Determine the (x, y) coordinate at the center of the cell enclosing the given text.  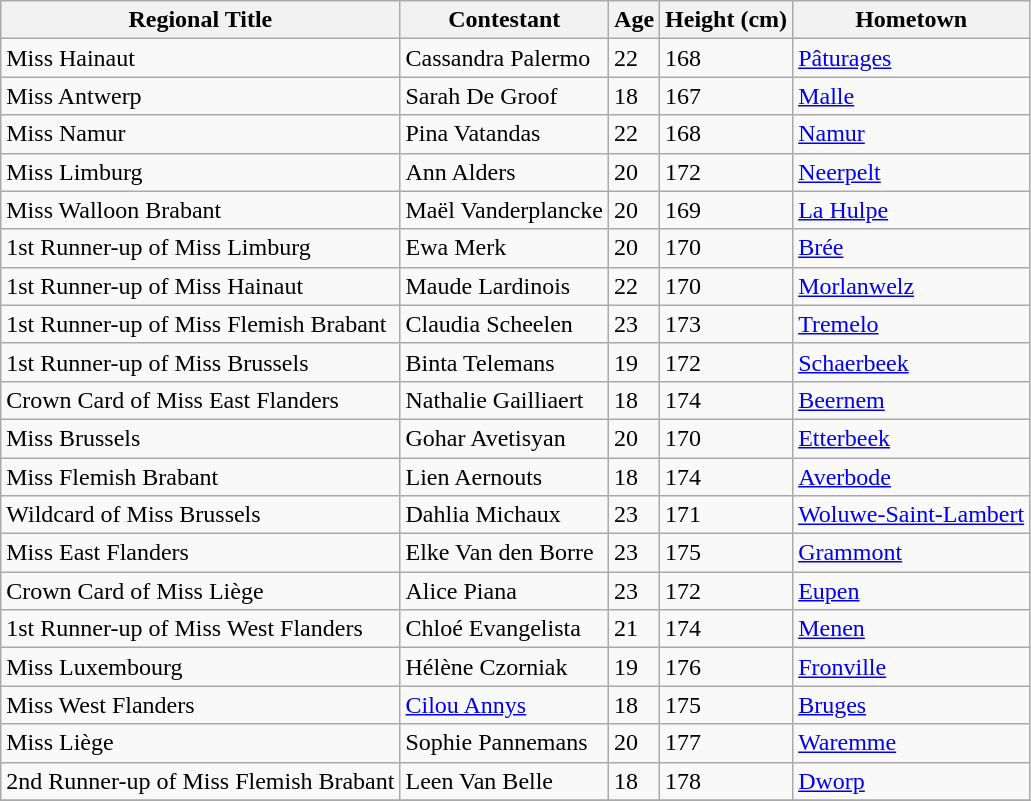
Dworp (912, 781)
Eupen (912, 591)
Miss Antwerp (200, 96)
Malle (912, 96)
Crown Card of Miss East Flanders (200, 400)
Cilou Annys (504, 705)
1st Runner-up of Miss Hainaut (200, 286)
Wildcard of Miss Brussels (200, 515)
Waremme (912, 743)
Binta Telemans (504, 362)
Regional Title (200, 20)
Hometown (912, 20)
Fronville (912, 667)
Namur (912, 134)
Neerpelt (912, 172)
Brée (912, 248)
Morlanwelz (912, 286)
Sophie Pannemans (504, 743)
Miss Luxembourg (200, 667)
Contestant (504, 20)
Maël Vanderplancke (504, 210)
1st Runner-up of Miss Limburg (200, 248)
Elke Van den Borre (504, 553)
Averbode (912, 477)
21 (634, 629)
La Hulpe (912, 210)
Age (634, 20)
Gohar Avetisyan (504, 438)
Ann Alders (504, 172)
Miss Limburg (200, 172)
Pina Vatandas (504, 134)
1st Runner-up of Miss Flemish Brabant (200, 324)
167 (726, 96)
Cassandra Palermo (504, 58)
Miss Walloon Brabant (200, 210)
176 (726, 667)
Grammont (912, 553)
Leen Van Belle (504, 781)
1st Runner-up of Miss West Flanders (200, 629)
1st Runner-up of Miss Brussels (200, 362)
Nathalie Gailliaert (504, 400)
Miss Namur (200, 134)
Pâturages (912, 58)
Woluwe-Saint-Lambert (912, 515)
Beernem (912, 400)
177 (726, 743)
Hélène Czorniak (504, 667)
Miss Flemish Brabant (200, 477)
Alice Piana (504, 591)
178 (726, 781)
Chloé Evangelista (504, 629)
Sarah De Groof (504, 96)
Crown Card of Miss Liège (200, 591)
171 (726, 515)
Bruges (912, 705)
Dahlia Michaux (504, 515)
Miss Brussels (200, 438)
Maude Lardinois (504, 286)
169 (726, 210)
Ewa Merk (504, 248)
Menen (912, 629)
Claudia Scheelen (504, 324)
Miss Hainaut (200, 58)
Height (cm) (726, 20)
Tremelo (912, 324)
Etterbeek (912, 438)
Miss East Flanders (200, 553)
Miss Liège (200, 743)
Schaerbeek (912, 362)
2nd Runner-up of Miss Flemish Brabant (200, 781)
173 (726, 324)
Lien Aernouts (504, 477)
Miss West Flanders (200, 705)
